Identify which cell holds the provided text, then report its [x, y] central coordinate. 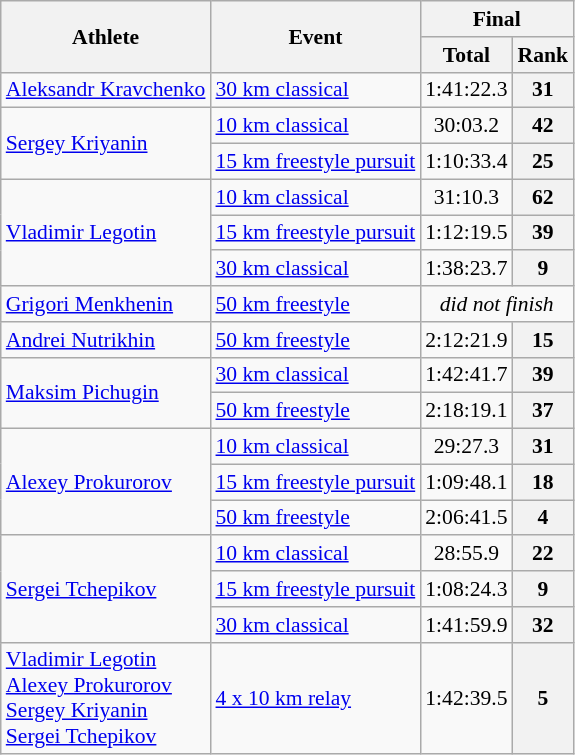
18 [544, 482]
5 [544, 698]
1:41:22.3 [466, 90]
37 [544, 411]
25 [544, 162]
Athlete [106, 36]
30:03.2 [466, 126]
4 x 10 km relay [315, 698]
Aleksandr Kravchenko [106, 90]
15 [544, 340]
1:10:33.4 [466, 162]
42 [544, 126]
28:55.9 [466, 554]
Grigori Menkhenin [106, 304]
Event [315, 36]
Andrei Nutrikhin [106, 340]
2:12:21.9 [466, 340]
29:27.3 [466, 447]
1:42:39.5 [466, 698]
1:12:19.5 [466, 233]
Sergey Kriyanin [106, 144]
Final [496, 19]
Total [466, 55]
Rank [544, 55]
1:08:24.3 [466, 589]
1:38:23.7 [466, 269]
Vladimir LegotinAlexey ProkurorovSergey KriyaninSergei Tchepikov [106, 698]
1:09:48.1 [466, 482]
22 [544, 554]
4 [544, 518]
2:06:41.5 [466, 518]
62 [544, 197]
32 [544, 625]
did not finish [496, 304]
1:41:59.9 [466, 625]
Alexey Prokurorov [106, 482]
Vladimir Legotin [106, 232]
31:10.3 [466, 197]
1:42:41.7 [466, 375]
Maksim Pichugin [106, 392]
2:18:19.1 [466, 411]
Sergei Tchepikov [106, 590]
